Detect which cell encompasses the target text, then output its (X, Y) center coordinate. 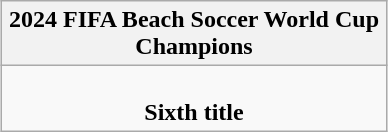
2024 FIFA Beach Soccer World CupChampions (194, 34)
Sixth title (194, 98)
